Pinpoint the cell where the given text exists, returning its [x, y] midpoint coordinate. 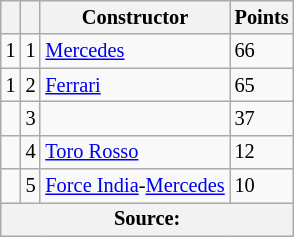
66 [262, 51]
65 [262, 85]
10 [262, 186]
Mercedes [134, 51]
Toro Rosso [134, 152]
Points [262, 17]
2 [31, 85]
Source: [148, 219]
Force India-Mercedes [134, 186]
37 [262, 118]
3 [31, 118]
4 [31, 152]
Ferrari [134, 85]
Constructor [134, 17]
12 [262, 152]
5 [31, 186]
